Identify which cell holds the provided text, then report its [x, y] central coordinate. 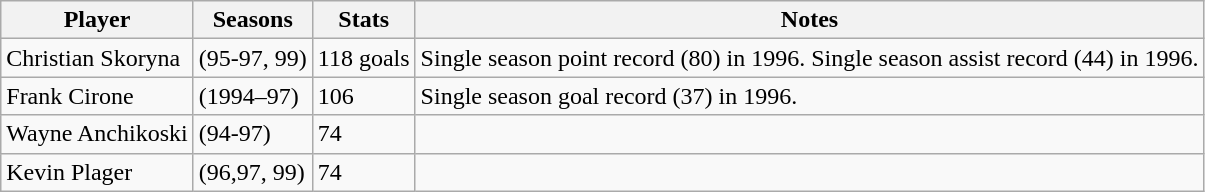
(95-97, 99) [252, 58]
Seasons [252, 20]
118 goals [364, 58]
Wayne Anchikoski [97, 134]
(96,97, 99) [252, 172]
(94-97) [252, 134]
Player [97, 20]
Kevin Plager [97, 172]
Single season point record (80) in 1996. Single season assist record (44) in 1996. [810, 58]
106 [364, 96]
(1994–97) [252, 96]
Notes [810, 20]
Christian Skoryna [97, 58]
Stats [364, 20]
Single season goal record (37) in 1996. [810, 96]
Frank Cirone [97, 96]
